Scan for the cell matching the given text and deliver its [X, Y] coordinate at center. 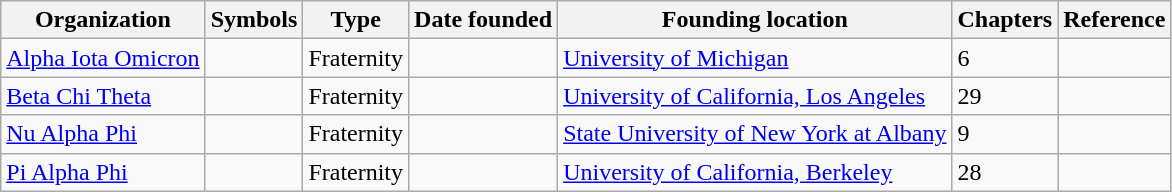
Founding location [755, 20]
28 [1005, 172]
University of Michigan [755, 58]
Type [356, 20]
Date founded [484, 20]
Organization [103, 20]
Symbols [254, 20]
Pi Alpha Phi [103, 172]
Reference [1114, 20]
State University of New York at Albany [755, 134]
Beta Chi Theta [103, 96]
Chapters [1005, 20]
Nu Alpha Phi [103, 134]
29 [1005, 96]
Alpha Iota Omicron [103, 58]
University of California, Los Angeles [755, 96]
6 [1005, 58]
University of California, Berkeley [755, 172]
9 [1005, 134]
